Capture the cell that displays the provided text and extract its [X, Y] central coordinate. 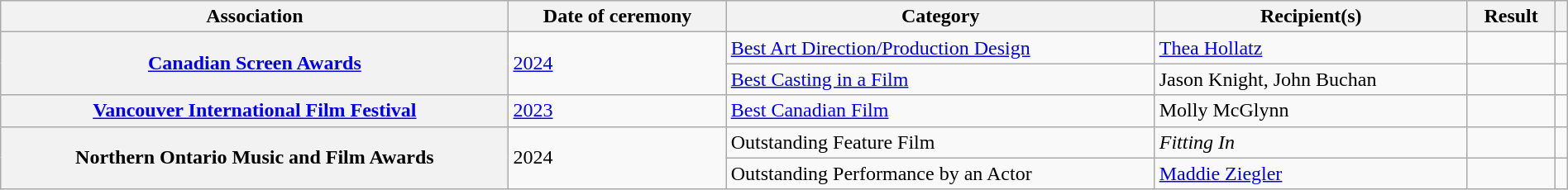
Best Art Direction/Production Design [940, 48]
Fitting In [1311, 142]
Best Canadian Film [940, 111]
Maddie Ziegler [1311, 173]
Northern Ontario Music and Film Awards [255, 158]
Outstanding Performance by an Actor [940, 173]
Association [255, 17]
Recipient(s) [1311, 17]
Outstanding Feature Film [940, 142]
Best Casting in a Film [940, 79]
Category [940, 17]
Vancouver International Film Festival [255, 111]
Thea Hollatz [1311, 48]
Date of ceremony [617, 17]
Canadian Screen Awards [255, 64]
Molly McGlynn [1311, 111]
2023 [617, 111]
Result [1511, 17]
Jason Knight, John Buchan [1311, 79]
